For the text-containing cell, return its midpoint in (x, y) coordinate format. 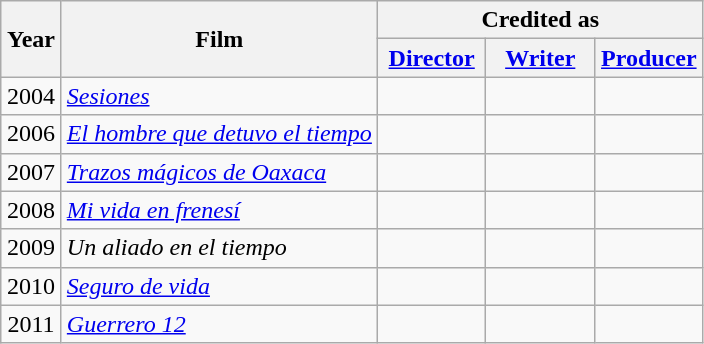
Director (432, 58)
2006 (32, 134)
Film (219, 39)
Credited as (540, 20)
2007 (32, 172)
Guerrero 12 (219, 324)
2011 (32, 324)
Trazos mágicos de Oaxaca (219, 172)
Writer (540, 58)
Producer (650, 58)
Seguro de vida (219, 286)
2009 (32, 248)
2008 (32, 210)
Year (32, 39)
Un aliado en el tiempo (219, 248)
El hombre que detuvo el tiempo (219, 134)
2004 (32, 96)
Sesiones (219, 96)
Mi vida en frenesí (219, 210)
2010 (32, 286)
